Detect which cell encompasses the target text, then output its (x, y) center coordinate. 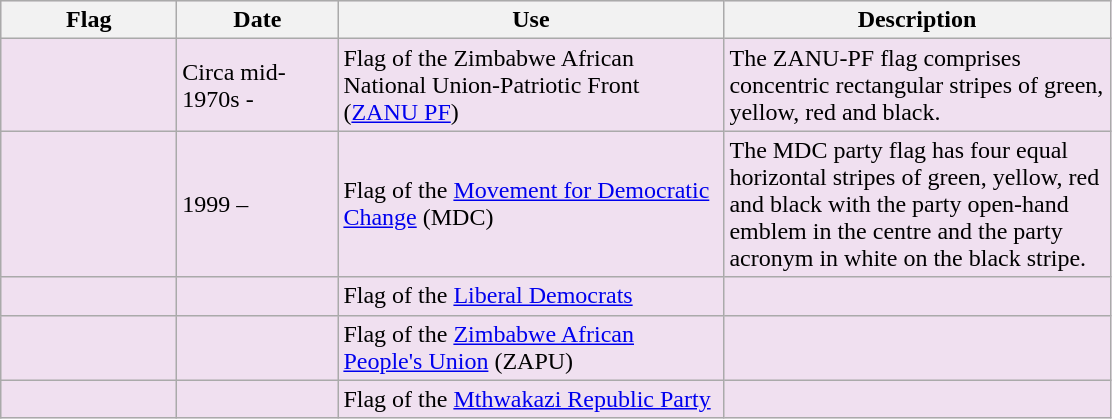
Date (258, 20)
Flag of the Movement for Democratic Change (MDC) (531, 204)
The ZANU-PF flag comprises concentric rectangular stripes of green, yellow, red and black. (917, 85)
1999 – (258, 204)
Circa mid-1970s - (258, 85)
Flag of the Mthwakazi Republic Party (531, 399)
Flag (89, 20)
Description (917, 20)
Flag of the Liberal Democrats (531, 296)
Flag of the Zimbabwe African National Union-Patriotic Front (ZANU PF) (531, 85)
Use (531, 20)
Flag of the Zimbabwe African People's Union (ZAPU) (531, 348)
